Provide the [X, Y] coordinate of the cell's center where the given text is located.  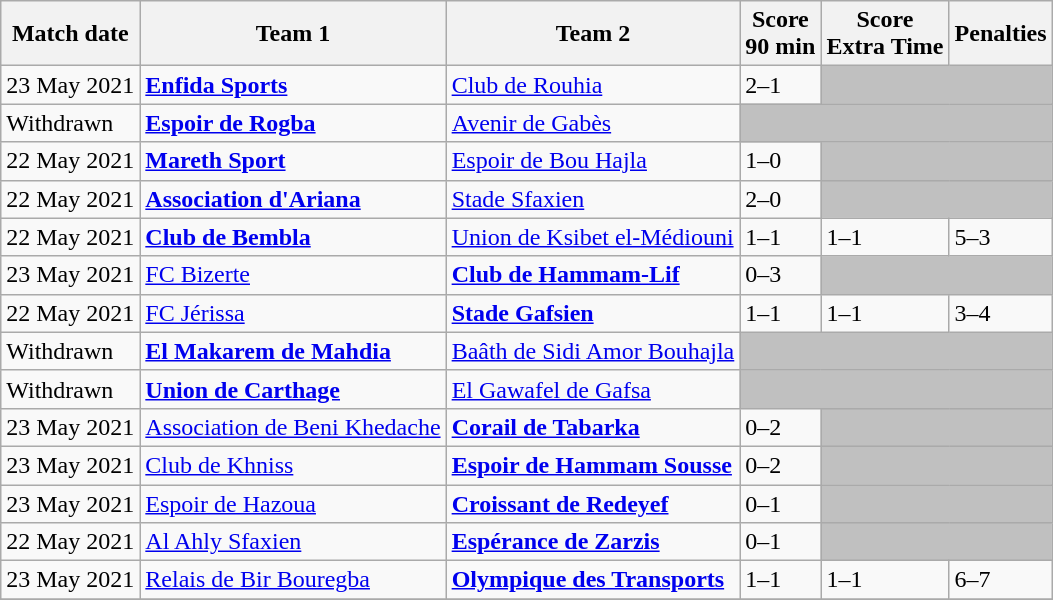
Stade Gafsien [593, 313]
Relais de Bir Bouregba [293, 580]
Team 2 [593, 34]
Croissant de Redeyef [593, 503]
Avenir de Gabès [593, 123]
Espoir de Rogba [293, 123]
Association de Beni Khedache [293, 427]
Enfida Sports [293, 85]
FC Bizerte [293, 275]
2–0 [780, 199]
Union de Carthage [293, 389]
ScoreExtra Time [885, 34]
0–3 [780, 275]
Score90 min [780, 34]
El Gawafel de Gafsa [593, 389]
2–1 [780, 85]
El Makarem de Mahdia [293, 351]
Mareth Sport [293, 161]
Olympique des Transports [593, 580]
Espoir de Bou Hajla [593, 161]
3–4 [1000, 313]
Union de Ksibet el-Médiouni [593, 237]
Baâth de Sidi Amor Bouhajla [593, 351]
Penalties [1000, 34]
Al Ahly Sfaxien [293, 542]
Club de Hammam-Lif [593, 275]
Stade Sfaxien [593, 199]
5–3 [1000, 237]
6–7 [1000, 580]
Match date [70, 34]
FC Jérissa [293, 313]
Corail de Tabarka [593, 427]
Club de Khniss [293, 465]
Espérance de Zarzis [593, 542]
Club de Rouhia [593, 85]
1–0 [780, 161]
Team 1 [293, 34]
Espoir de Hazoua [293, 503]
Club de Bembla [293, 237]
Espoir de Hammam Sousse [593, 465]
Association d'Ariana [293, 199]
